Determine the [X, Y] coordinate at the center of the cell enclosing the given text.  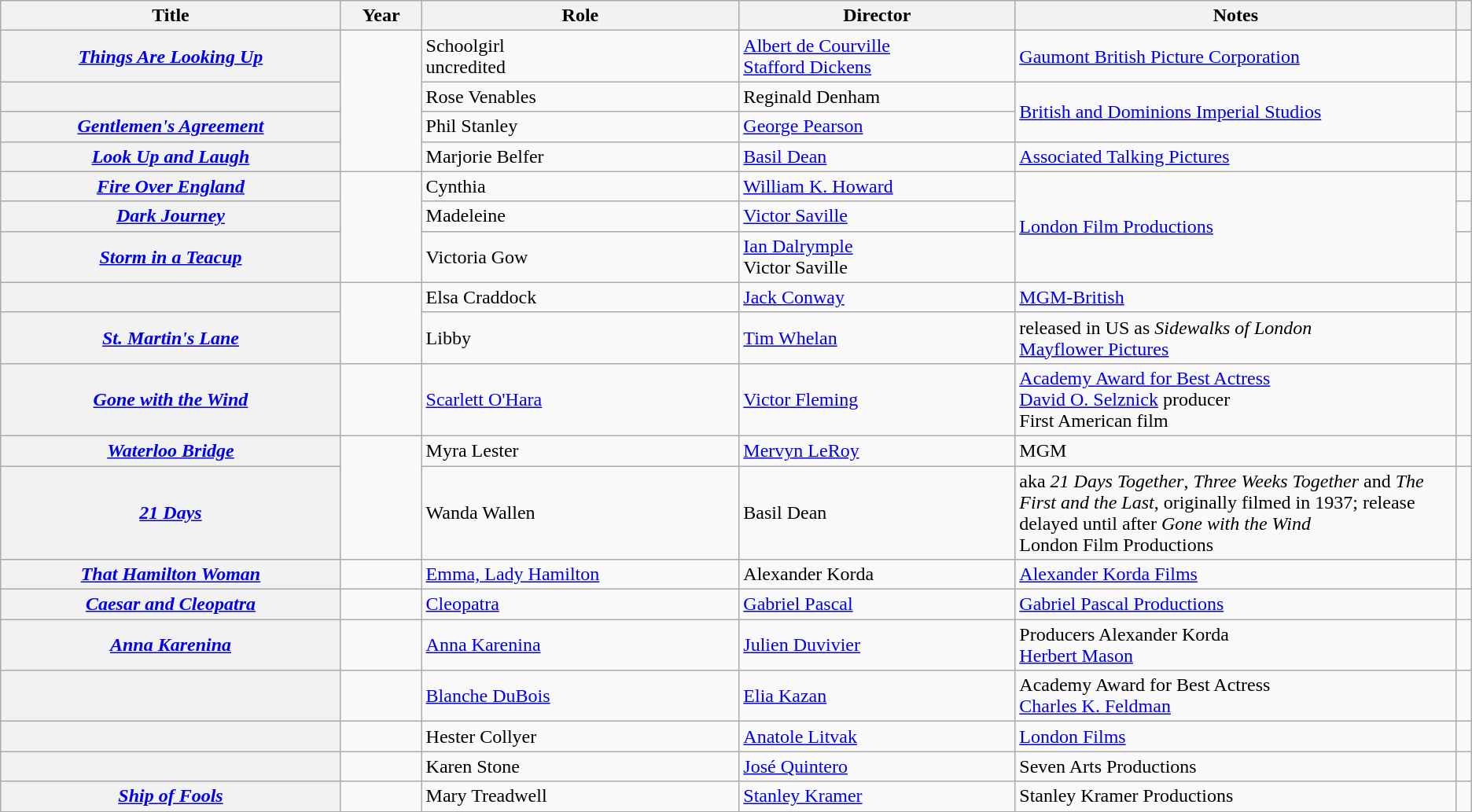
Notes [1236, 16]
MGM [1236, 450]
Cynthia [580, 186]
Dark Journey [171, 216]
Waterloo Bridge [171, 450]
Title [171, 16]
Gaumont British Picture Corporation [1236, 57]
British and Dominions Imperial Studios [1236, 112]
MGM-British [1236, 297]
Wanda Wallen [580, 513]
Blanche DuBois [580, 696]
Cleopatra [580, 604]
Look Up and Laugh [171, 156]
Associated Talking Pictures [1236, 156]
Mervyn LeRoy [878, 450]
Role [580, 16]
Gabriel Pascal Productions [1236, 604]
Academy Award for Best ActressCharles K. Feldman [1236, 696]
Things Are Looking Up [171, 57]
London Film Productions [1236, 226]
Director [878, 16]
21 Days [171, 513]
Fire Over England [171, 186]
William K. Howard [878, 186]
Year [381, 16]
Ian DalrympleVictor Saville [878, 256]
Karen Stone [580, 766]
Tim Whelan [878, 338]
Julien Duvivier [878, 645]
Anatole Litvak [878, 737]
Academy Award for Best ActressDavid O. Selznick producerFirst American film [1236, 399]
Gentlemen's Agreement [171, 127]
Phil Stanley [580, 127]
George Pearson [878, 127]
Victor Fleming [878, 399]
Elia Kazan [878, 696]
Albert de CourvilleStafford Dickens [878, 57]
Caesar and Cleopatra [171, 604]
Elsa Craddock [580, 297]
Stanley Kramer Productions [1236, 796]
Marjorie Belfer [580, 156]
Alexander Korda [878, 575]
Schoolgirluncredited [580, 57]
That Hamilton Woman [171, 575]
London Films [1236, 737]
Reginald Denham [878, 97]
Emma, Lady Hamilton [580, 575]
Ship of Fools [171, 796]
St. Martin's Lane [171, 338]
Seven Arts Productions [1236, 766]
Storm in a Teacup [171, 256]
Madeleine [580, 216]
Libby [580, 338]
Hester Collyer [580, 737]
Gabriel Pascal [878, 604]
Stanley Kramer [878, 796]
Victor Saville [878, 216]
released in US as Sidewalks of LondonMayflower Pictures [1236, 338]
Gone with the Wind [171, 399]
Victoria Gow [580, 256]
Myra Lester [580, 450]
Scarlett O'Hara [580, 399]
Rose Venables [580, 97]
José Quintero [878, 766]
Mary Treadwell [580, 796]
Jack Conway [878, 297]
Alexander Korda Films [1236, 575]
Producers Alexander KordaHerbert Mason [1236, 645]
